Output the [X, Y] coordinate of the center of the cell containing the given text.  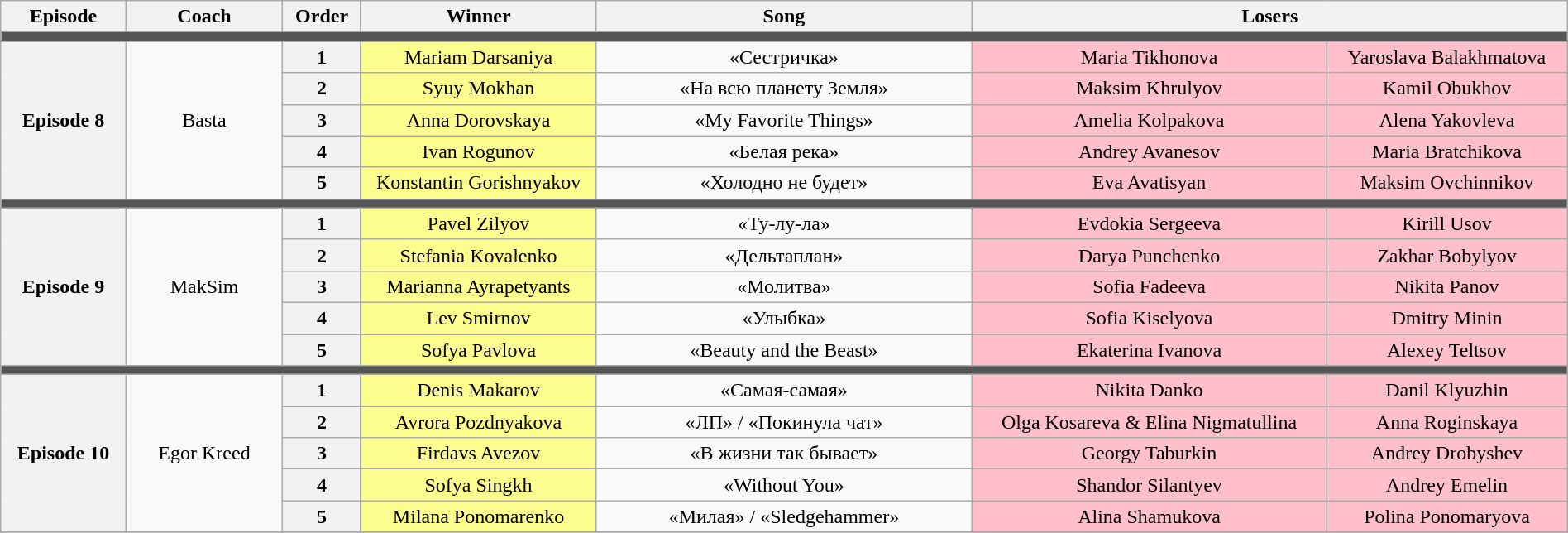
«Сестричка» [784, 57]
«Самая-самая» [784, 391]
Firdavs Avezov [478, 454]
Olga Kosareva & Elina Nigmatullina [1149, 422]
«Ту-лу-ла» [784, 223]
Sofya Pavlova [478, 350]
Order [323, 17]
«На всю планету Земля» [784, 89]
Mariam Darsaniya [478, 57]
«В жизни так бывает» [784, 454]
Episode 9 [64, 286]
«Белая река» [784, 151]
«Молитва» [784, 286]
«Дельтаплан» [784, 255]
Egor Kreed [203, 454]
«Холодно не будет» [784, 183]
Evdokia Sergeeva [1149, 223]
Dmitry Minin [1447, 318]
Song [784, 17]
Kirill Usov [1447, 223]
Andrey Drobyshev [1447, 454]
Marianna Ayrapetyants [478, 286]
Pavel Zilyov [478, 223]
Sofya Singkh [478, 485]
Shandor Silantyev [1149, 485]
Syuy Mokhan [478, 89]
Anna Dorovskaya [478, 120]
Danil Klyuzhin [1447, 391]
«Beauty and the Beast» [784, 350]
Kamil Obukhov [1447, 89]
Ekaterina Ivanova [1149, 350]
Avrora Pozdnyakova [478, 422]
Polina Ponomaryova [1447, 516]
Georgy Taburkin [1149, 454]
Yaroslava Balakhmatova [1447, 57]
Nikita Panov [1447, 286]
Maria Bratchikova [1447, 151]
Stefania Kovalenko [478, 255]
Andrey Emelin [1447, 485]
Coach [203, 17]
Milana Ponomarenko [478, 516]
«My Favorite Things» [784, 120]
Lev Smirnov [478, 318]
Alexey Teltsov [1447, 350]
Amelia Kolpakova [1149, 120]
Andrey Avanesov [1149, 151]
Eva Avatisyan [1149, 183]
Episode [64, 17]
Sofia Kiselyova [1149, 318]
Ivan Rogunov [478, 151]
Alina Shamukova [1149, 516]
Losers [1269, 17]
Maria Tikhonova [1149, 57]
Nikita Danko [1149, 391]
«Without You» [784, 485]
Denis Makarov [478, 391]
Alena Yakovleva [1447, 120]
Episode 8 [64, 120]
«ЛП» / «Покинула чат» [784, 422]
Anna Roginskaya [1447, 422]
Basta [203, 120]
«Улыбка» [784, 318]
Darya Punchenko [1149, 255]
Sofia Fadeeva [1149, 286]
Konstantin Gorishnyakov [478, 183]
Winner [478, 17]
Maksim Ovchinnikov [1447, 183]
Zakhar Bobylyov [1447, 255]
Maksim Khrulyov [1149, 89]
Episode 10 [64, 454]
MakSim [203, 286]
«Милая» / «Sledgehammer» [784, 516]
